Capture the cell that displays the provided text and extract its [x, y] central coordinate. 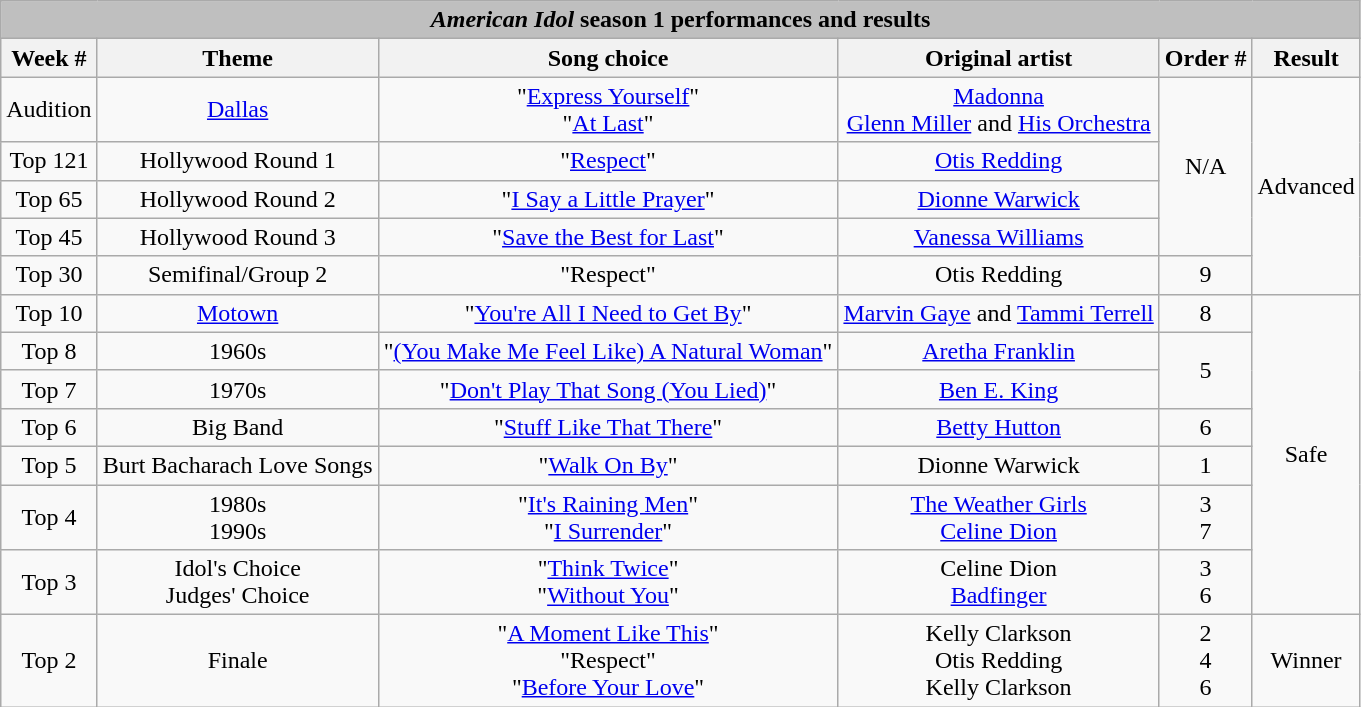
American Idol season 1 performances and results [681, 20]
"It's Raining Men""I Surrender" [608, 516]
Top 6 [49, 427]
N/A [1206, 166]
"Walk On By" [608, 465]
Week # [49, 58]
Top 45 [49, 237]
Top 8 [49, 351]
Safe [1306, 454]
Vanessa Williams [998, 237]
Ben E. King [998, 389]
Kelly ClarksonOtis ReddingKelly Clarkson [998, 661]
Hollywood Round 1 [238, 161]
MadonnaGlenn Miller and His Orchestra [998, 110]
Song choice [608, 58]
Top 5 [49, 465]
9 [1206, 275]
Top 65 [49, 199]
"Save the Best for Last" [608, 237]
Dallas [238, 110]
5 [1206, 370]
Winner [1306, 661]
Top 7 [49, 389]
Audition [49, 110]
"I Say a Little Prayer" [608, 199]
246 [1206, 661]
37 [1206, 516]
Hollywood Round 3 [238, 237]
Top 3 [49, 582]
Hollywood Round 2 [238, 199]
Top 2 [49, 661]
Betty Hutton [998, 427]
Finale [238, 661]
Order # [1206, 58]
Big Band [238, 427]
Original artist [998, 58]
6 [1206, 427]
1980s1990s [238, 516]
Top 10 [49, 313]
8 [1206, 313]
Aretha Franklin [998, 351]
"(You Make Me Feel Like) A Natural Woman" [608, 351]
Idol's ChoiceJudges' Choice [238, 582]
Advanced [1306, 186]
"You're All I Need to Get By" [608, 313]
Motown [238, 313]
"Stuff Like That There" [608, 427]
Top 4 [49, 516]
The Weather GirlsCeline Dion [998, 516]
Result [1306, 58]
36 [1206, 582]
"Don't Play That Song (You Lied)" [608, 389]
Celine DionBadfinger [998, 582]
1 [1206, 465]
Semifinal/Group 2 [238, 275]
Top 30 [49, 275]
"A Moment Like This""Respect""Before Your Love" [608, 661]
1960s [238, 351]
Burt Bacharach Love Songs [238, 465]
Marvin Gaye and Tammi Terrell [998, 313]
"Think Twice""Without You" [608, 582]
"Express Yourself" "At Last" [608, 110]
Top 121 [49, 161]
Theme [238, 58]
1970s [238, 389]
